Return [X, Y] of the center of cell containing provided text 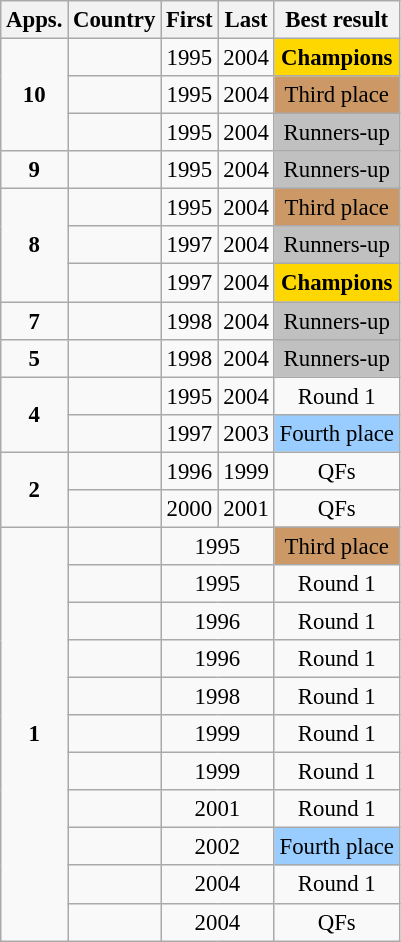
2002 [218, 847]
2003 [246, 433]
1 [34, 734]
10 [34, 96]
Last [246, 20]
First [190, 20]
8 [34, 246]
4 [34, 414]
2 [34, 490]
2000 [190, 509]
Country [114, 20]
9 [34, 170]
Best result [336, 20]
5 [34, 358]
7 [34, 321]
Apps. [34, 20]
